Extract the [x, y] coordinate from the center of the cell holding the provided text.  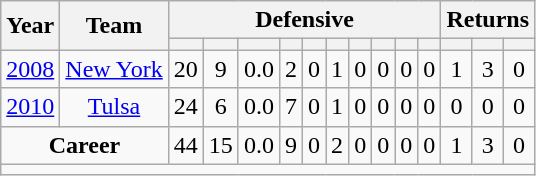
Tulsa [114, 107]
2008 [30, 69]
New York [114, 69]
Year [30, 26]
Team [114, 26]
15 [220, 145]
Defensive [304, 20]
20 [186, 69]
6 [220, 107]
44 [186, 145]
7 [290, 107]
24 [186, 107]
Returns [488, 20]
Career [84, 145]
2010 [30, 107]
